Find where the given text appears and provide that cell's center as (x, y) coordinate. 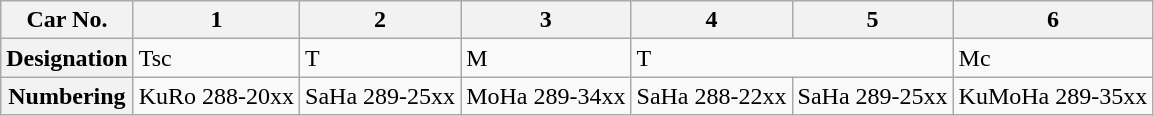
MoHa 289-34xx (546, 96)
6 (1053, 20)
1 (216, 20)
Designation (67, 58)
Numbering (67, 96)
Car No. (67, 20)
M (546, 58)
SaHa 288-22xx (712, 96)
4 (712, 20)
KuRo 288-20xx (216, 96)
Tsc (216, 58)
Mc (1053, 58)
KuMoHa 289-35xx (1053, 96)
2 (380, 20)
5 (872, 20)
3 (546, 20)
